Output the [X, Y] coordinate of the center of the cell containing the given text.  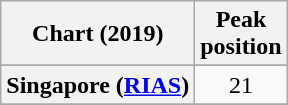
Chart (2019) [98, 34]
21 [241, 85]
Singapore (RIAS) [98, 85]
Peakposition [241, 34]
